Scan for the cell matching the given text and deliver its (X, Y) coordinate at center. 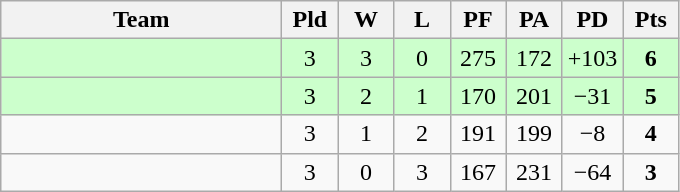
+103 (592, 58)
−8 (592, 134)
−64 (592, 172)
W (366, 20)
172 (534, 58)
4 (651, 134)
201 (534, 96)
275 (478, 58)
5 (651, 96)
PF (478, 20)
Pld (310, 20)
191 (478, 134)
PA (534, 20)
Team (142, 20)
231 (534, 172)
PD (592, 20)
167 (478, 172)
199 (534, 134)
Pts (651, 20)
−31 (592, 96)
L (422, 20)
6 (651, 58)
170 (478, 96)
